From the cell containing the given text, extract its center point as [x, y] coordinate. 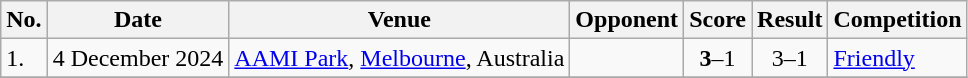
AAMI Park, Melbourne, Australia [400, 58]
Friendly [898, 58]
4 December 2024 [138, 58]
Date [138, 20]
Opponent [627, 20]
1. [24, 58]
Result [790, 20]
Venue [400, 20]
No. [24, 20]
Competition [898, 20]
Score [718, 20]
